Extract the [X, Y] coordinate from the center of the cell holding the provided text.  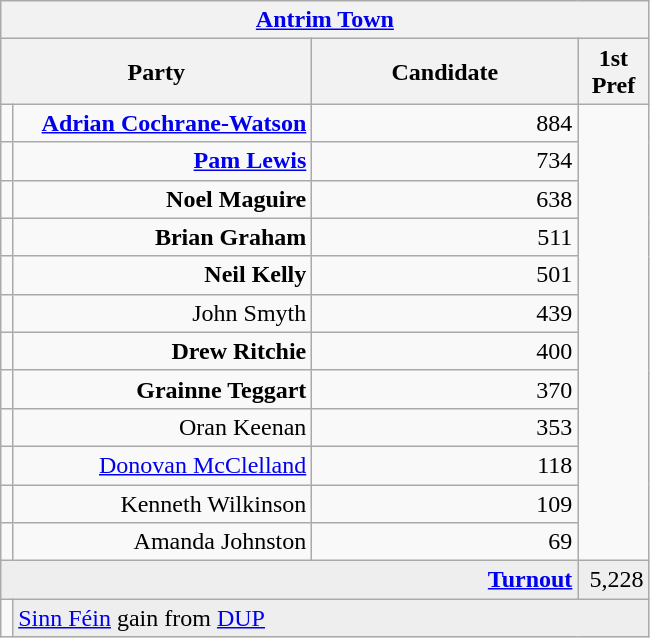
638 [445, 199]
John Smyth [162, 313]
501 [445, 275]
Grainne Teggart [162, 389]
118 [445, 465]
734 [445, 161]
Donovan McClelland [162, 465]
370 [445, 389]
Antrim Town [325, 20]
Pam Lewis [162, 161]
Oran Keenan [162, 427]
400 [445, 351]
Candidate [445, 72]
884 [445, 123]
Neil Kelly [162, 275]
439 [445, 313]
Turnout [290, 580]
Party [156, 72]
Kenneth Wilkinson [162, 503]
1st Pref [614, 72]
69 [445, 542]
109 [445, 503]
Drew Ritchie [162, 351]
5,228 [614, 580]
Adrian Cochrane-Watson [162, 123]
511 [445, 237]
Sinn Féin gain from DUP [331, 618]
Amanda Johnston [162, 542]
353 [445, 427]
Brian Graham [162, 237]
Noel Maguire [162, 199]
